Return [x, y] of the center of cell containing provided text 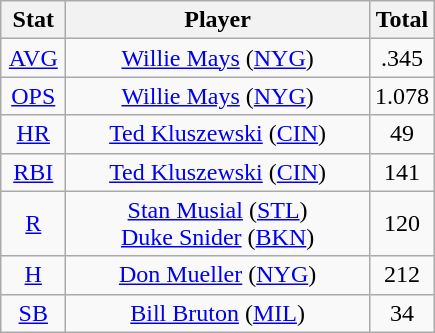
HR [34, 134]
Bill Bruton (MIL) [218, 313]
1.078 [402, 96]
SB [34, 313]
H [34, 275]
Don Mueller (NYG) [218, 275]
OPS [34, 96]
AVG [34, 58]
Total [402, 20]
49 [402, 134]
34 [402, 313]
120 [402, 224]
Stan Musial (STL)Duke Snider (BKN) [218, 224]
Player [218, 20]
RBI [34, 172]
212 [402, 275]
R [34, 224]
.345 [402, 58]
141 [402, 172]
Stat [34, 20]
